Search for the cell housing the specified text and yield its (x, y) center coordinate. 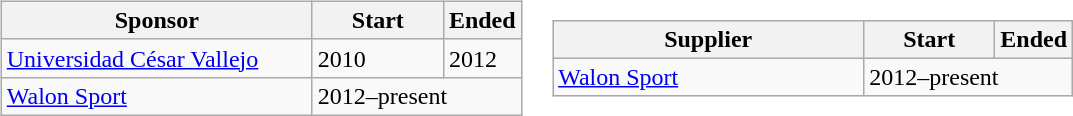
Universidad César Vallejo (156, 58)
2012 (482, 58)
Sponsor (156, 20)
2010 (378, 58)
Supplier (708, 39)
